Capture the cell that displays the provided text and extract its [x, y] central coordinate. 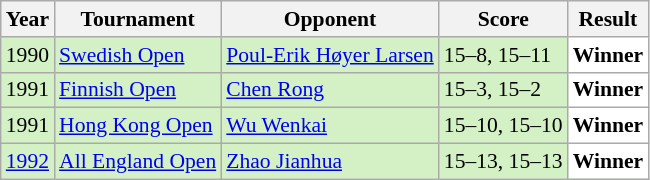
15–13, 15–13 [504, 162]
Chen Rong [330, 90]
15–8, 15–11 [504, 55]
Result [608, 19]
Score [504, 19]
15–10, 15–10 [504, 126]
Swedish Open [138, 55]
Year [28, 19]
1990 [28, 55]
Poul-Erik Høyer Larsen [330, 55]
Zhao Jianhua [330, 162]
Tournament [138, 19]
Hong Kong Open [138, 126]
All England Open [138, 162]
Wu Wenkai [330, 126]
15–3, 15–2 [504, 90]
1992 [28, 162]
Opponent [330, 19]
Finnish Open [138, 90]
